Scan for the cell matching the given text and deliver its (x, y) coordinate at center. 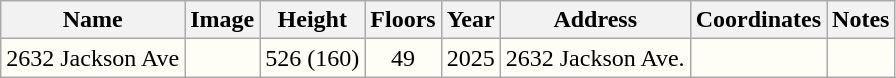
Address (595, 20)
Notes (861, 20)
Floors (403, 20)
Name (93, 20)
2632 Jackson Ave. (595, 58)
526 (160) (312, 58)
Year (470, 20)
49 (403, 58)
2025 (470, 58)
Coordinates (758, 20)
Height (312, 20)
Image (222, 20)
2632 Jackson Ave (93, 58)
